Capture the cell that displays the provided text and extract its [x, y] central coordinate. 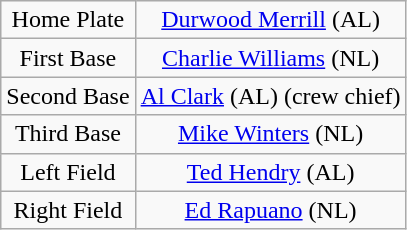
Second Base [68, 96]
Third Base [68, 134]
Right Field [68, 210]
Durwood Merrill (AL) [270, 20]
Mike Winters (NL) [270, 134]
Charlie Williams (NL) [270, 58]
Ed Rapuano (NL) [270, 210]
Al Clark (AL) (crew chief) [270, 96]
Left Field [68, 172]
Home Plate [68, 20]
First Base [68, 58]
Ted Hendry (AL) [270, 172]
